Search for the cell housing the specified text and yield its [x, y] center coordinate. 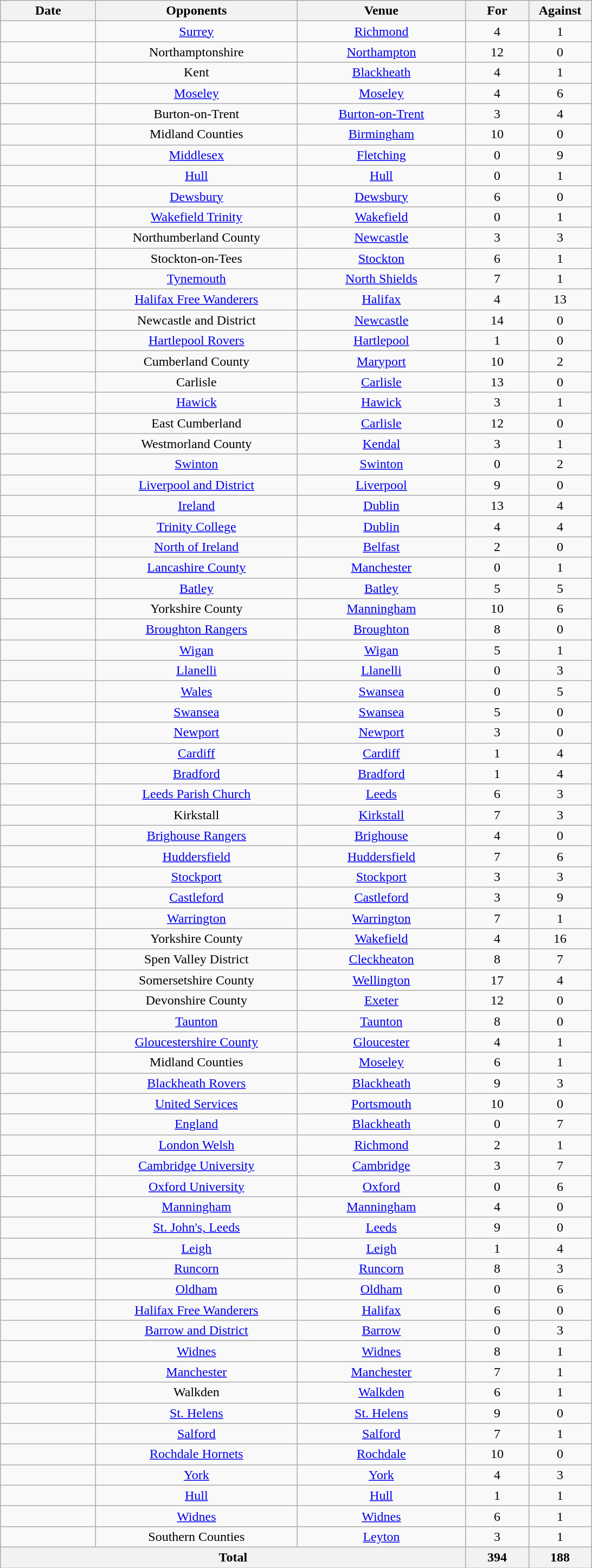
Maryport [382, 361]
Portsmouth [382, 1104]
Middlesex [196, 155]
North of Ireland [196, 547]
North Shields [382, 279]
Tynemouth [196, 279]
Date [48, 11]
East Cumberland [196, 423]
Northampton [382, 52]
394 [497, 1557]
Exeter [382, 1001]
Fletching [382, 155]
Leyton [382, 1537]
Northumberland County [196, 237]
England [196, 1124]
Liverpool [382, 485]
Hartlepool Rovers [196, 341]
Leeds Parish Church [196, 794]
Wakefield Trinity [196, 217]
Rochdale [382, 1454]
Cleckheaton [382, 960]
Brighouse Rangers [196, 835]
Rochdale Hornets [196, 1454]
Total [233, 1557]
Northamptonshire [196, 52]
Oxford [382, 1186]
Kendal [382, 444]
Devonshire County [196, 1001]
Cumberland County [196, 361]
Ireland [196, 506]
17 [497, 980]
Wales [196, 691]
Birmingham [382, 134]
Brighouse [382, 835]
14 [497, 320]
Stockton [382, 258]
Westmorland County [196, 444]
Broughton Rangers [196, 630]
Southern Counties [196, 1537]
Gloucester [382, 1042]
Opponents [196, 11]
United Services [196, 1104]
188 [560, 1557]
Lancashire County [196, 567]
St. John's, Leeds [196, 1227]
London Welsh [196, 1145]
Cambridge University [196, 1165]
Against [560, 11]
Somersetshire County [196, 980]
Spen Valley District [196, 960]
Hartlepool [382, 341]
Barrow and District [196, 1331]
Wellington [382, 980]
Blackheath Rovers [196, 1083]
Broughton [382, 630]
Kent [196, 73]
Cambridge [382, 1165]
16 [560, 939]
Surrey [196, 31]
Belfast [382, 547]
For [497, 11]
Oxford University [196, 1186]
Gloucestershire County [196, 1042]
Newcastle and District [196, 320]
Venue [382, 11]
Trinity College [196, 526]
Stockton-on-Tees [196, 258]
Barrow [382, 1331]
Liverpool and District [196, 485]
